Extract the [x, y] coordinate from the center of the cell holding the provided text.  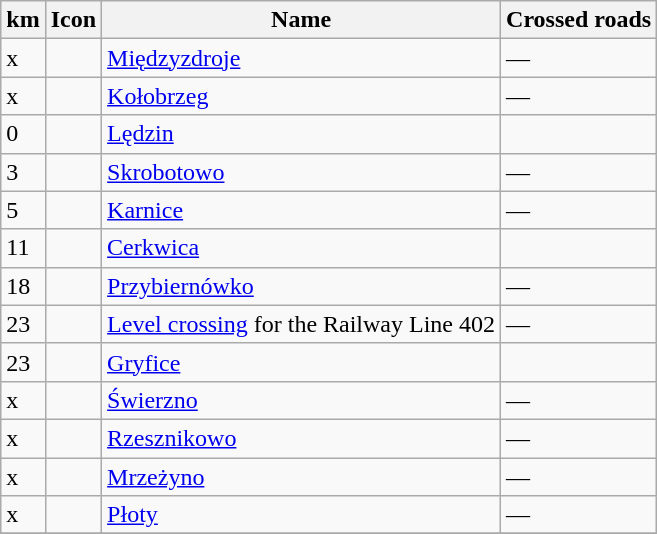
Kołobrzeg [302, 96]
Mrzeżyno [302, 477]
Name [302, 20]
Międzyzdroje [302, 58]
5 [23, 210]
km [23, 20]
Przybiernówko [302, 286]
Lędzin [302, 134]
Crossed roads [579, 20]
Rzesznikowo [302, 438]
Świerzno [302, 400]
0 [23, 134]
Icon [73, 20]
Karnice [302, 210]
3 [23, 172]
18 [23, 286]
Płoty [302, 515]
11 [23, 248]
Skrobotowo [302, 172]
Level crossing for the Railway Line 402 [302, 324]
Cerkwica [302, 248]
Gryfice [302, 362]
